From the cell containing the given text, extract its center point as (X, Y) coordinate. 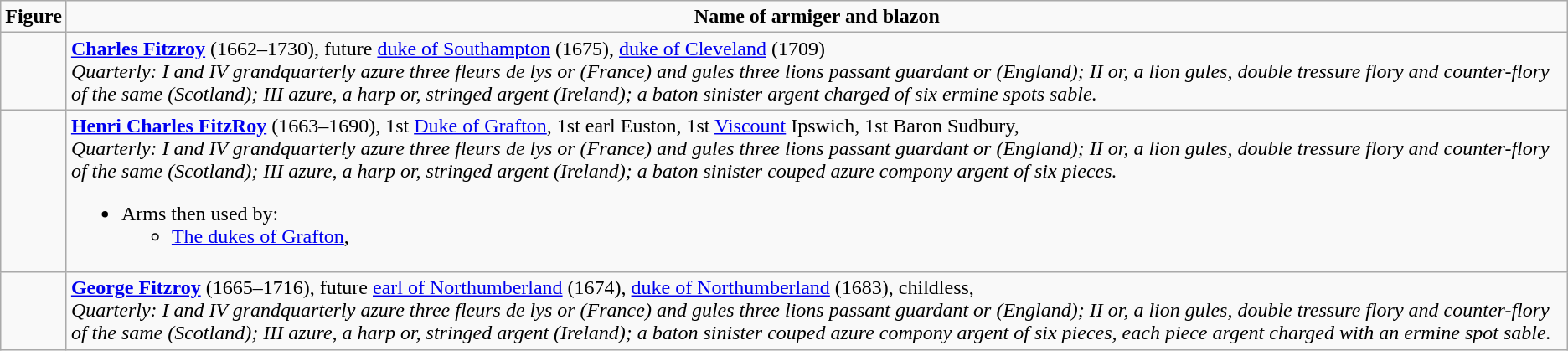
Figure (34, 17)
Name of armiger and blazon (817, 17)
